Return (X, Y) of the center of cell containing provided text 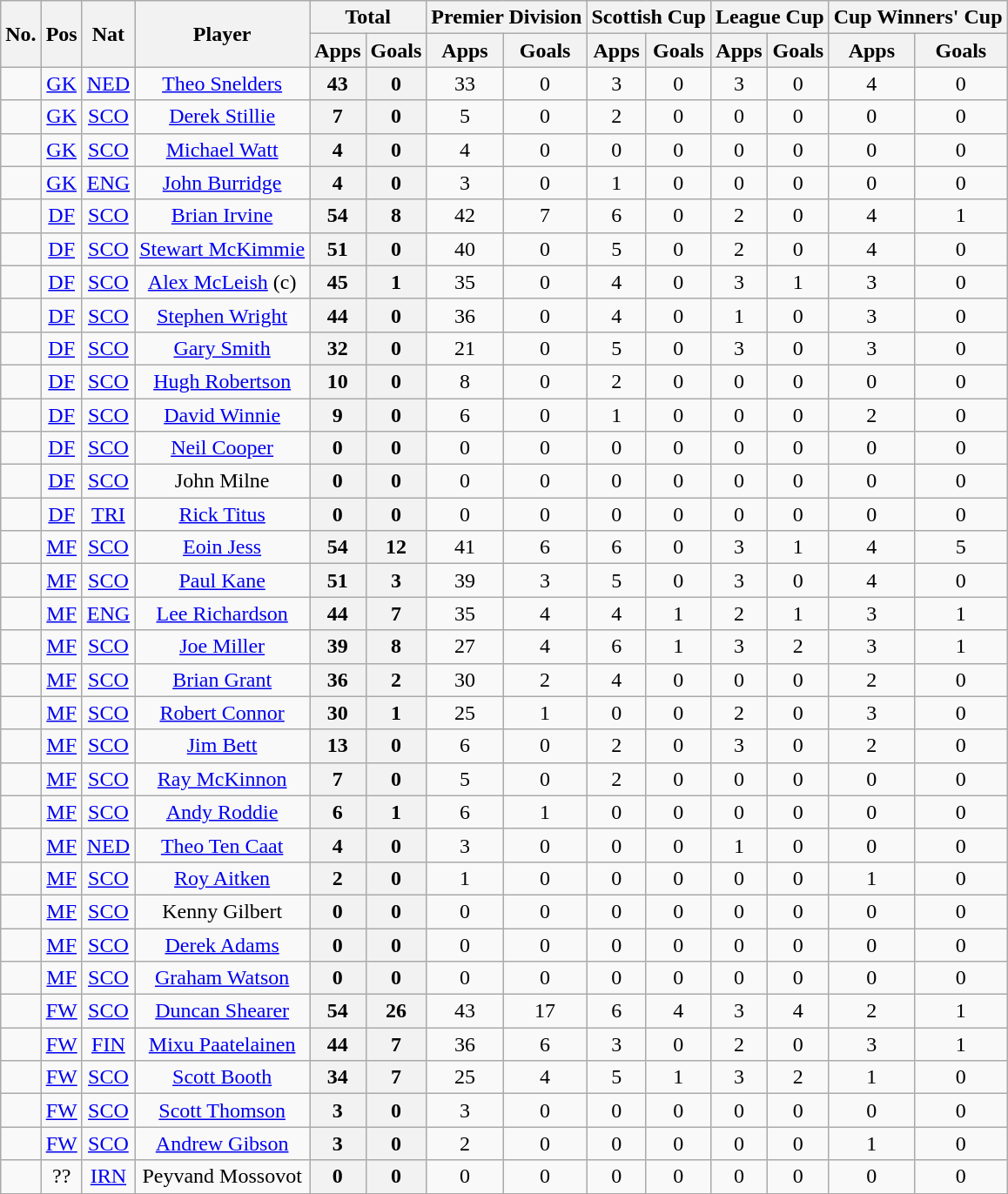
41 (465, 547)
Scott Booth (223, 1077)
Peyvand Mossovot (223, 1177)
Eoin Jess (223, 547)
40 (465, 249)
21 (465, 348)
Derek Stillie (223, 117)
Pos (61, 34)
26 (396, 1011)
Gary Smith (223, 348)
Andrew Gibson (223, 1144)
Brian Grant (223, 680)
Mixu Paatelainen (223, 1044)
33 (465, 84)
Lee Richardson (223, 614)
Ray McKinnon (223, 779)
Joe Miller (223, 647)
FIN (108, 1044)
Neil Cooper (223, 448)
9 (338, 415)
17 (545, 1011)
Stephen Wright (223, 315)
Roy Aitken (223, 878)
10 (338, 381)
Theo Ten Caat (223, 845)
32 (338, 348)
Derek Adams (223, 944)
Cup Winners' Cup (917, 17)
42 (465, 216)
Nat (108, 34)
Robert Connor (223, 713)
David Winnie (223, 415)
34 (338, 1077)
Rick Titus (223, 514)
TRI (108, 514)
John Milne (223, 481)
Andy Roddie (223, 812)
No. (21, 34)
Duncan Shearer (223, 1011)
Brian Irvine (223, 216)
Jim Bett (223, 746)
Alex McLeish (c) (223, 282)
Stewart McKimmie (223, 249)
Scott Thomson (223, 1110)
13 (338, 746)
45 (338, 282)
IRN (108, 1177)
Michael Watt (223, 150)
Total (368, 17)
Graham Watson (223, 978)
Theo Snelders (223, 84)
Hugh Robertson (223, 381)
Premier Division (507, 17)
League Cup (769, 17)
?? (61, 1177)
John Burridge (223, 183)
Scottish Cup (648, 17)
27 (465, 647)
Paul Kane (223, 580)
Player (223, 34)
12 (396, 547)
Kenny Gilbert (223, 911)
